Return the [X, Y] coordinate for the center point of the cell that contains the specified text.  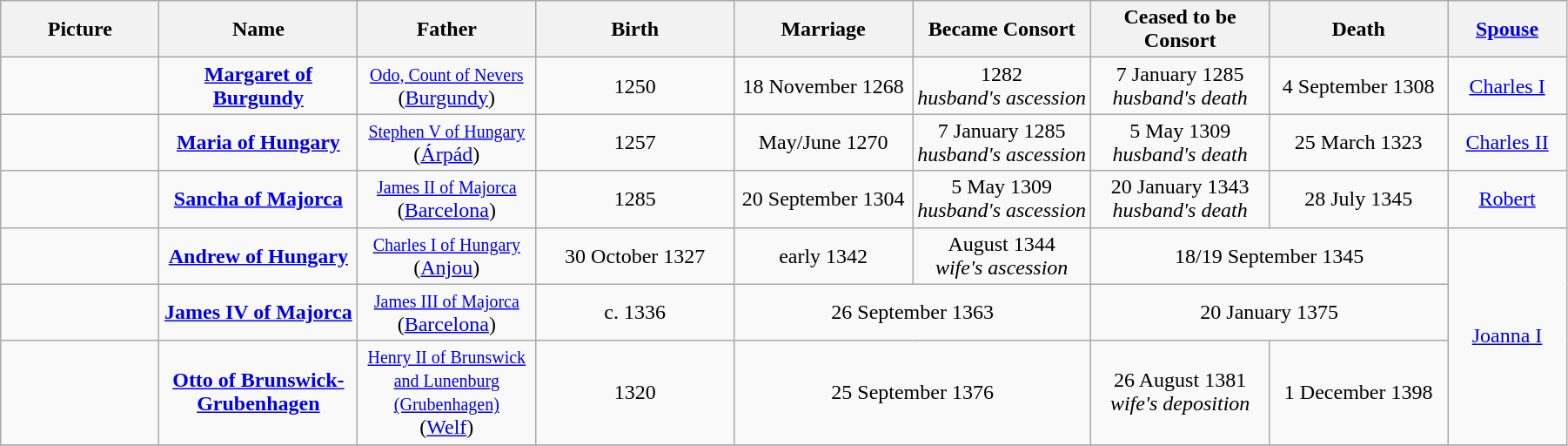
Became Consort [1002, 30]
1282husband's ascession [1002, 85]
Stephen V of Hungary (Árpád) [447, 143]
James IV of Majorca [258, 312]
Spouse [1507, 30]
Andrew of Hungary [258, 256]
18/19 September 1345 [1270, 256]
May/June 1270 [823, 143]
26 September 1363 [913, 312]
1 December 1398 [1359, 392]
1285 [635, 199]
c. 1336 [635, 312]
Charles I [1507, 85]
1250 [635, 85]
25 September 1376 [913, 392]
Joanna I [1507, 336]
Picture [80, 30]
Maria of Hungary [258, 143]
25 March 1323 [1359, 143]
30 October 1327 [635, 256]
Margaret of Burgundy [258, 85]
20 January 1375 [1270, 312]
James III of Majorca (Barcelona) [447, 312]
4 September 1308 [1359, 85]
Odo, Count of Nevers (Burgundy) [447, 85]
18 November 1268 [823, 85]
Robert [1507, 199]
5 May 1309husband's death [1180, 143]
Birth [635, 30]
26 August 1381wife's deposition [1180, 392]
1257 [635, 143]
28 July 1345 [1359, 199]
7 January 1285husband's ascession [1002, 143]
Charles I of Hungary (Anjou) [447, 256]
Otto of Brunswick-Grubenhagen [258, 392]
Henry II of Brunswick and Lunenburg (Grubenhagen) (Welf) [447, 392]
Charles II [1507, 143]
Death [1359, 30]
7 January 1285husband's death [1180, 85]
Name [258, 30]
Sancha of Majorca [258, 199]
James II of Majorca (Barcelona) [447, 199]
Marriage [823, 30]
Ceased to be Consort [1180, 30]
20 September 1304 [823, 199]
1320 [635, 392]
5 May 1309husband's ascession [1002, 199]
Father [447, 30]
August 1344wife's ascession [1002, 256]
20 January 1343husband's death [1180, 199]
early 1342 [823, 256]
